For the text-containing cell, return its midpoint in [X, Y] coordinate format. 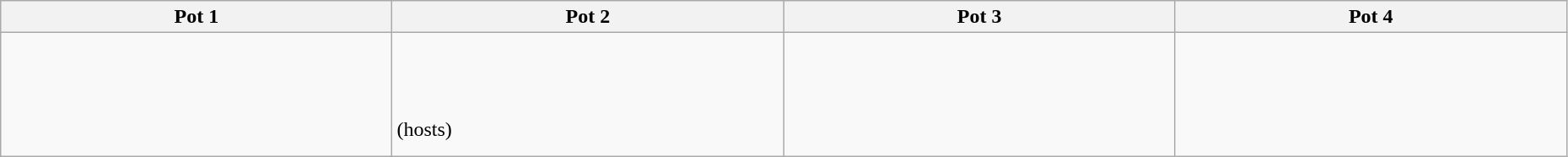
Pot 3 [979, 17]
(hosts) [588, 95]
Pot 4 [1371, 17]
Pot 1 [197, 17]
Pot 2 [588, 17]
